Scan for the cell matching the given text and deliver its (X, Y) coordinate at center. 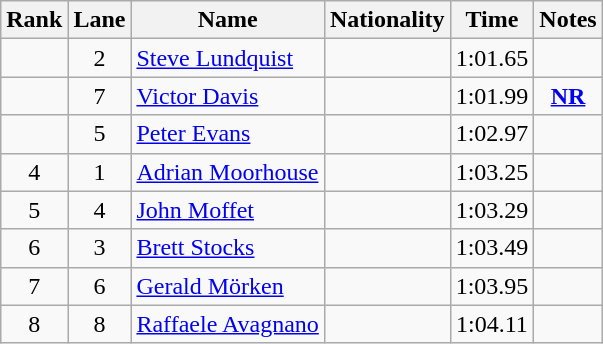
Notes (568, 20)
Steve Lundquist (228, 58)
Victor Davis (228, 96)
1:03.95 (492, 286)
Gerald Mörken (228, 286)
Lane (100, 20)
Raffaele Avagnano (228, 324)
1:02.97 (492, 134)
1:03.29 (492, 210)
Brett Stocks (228, 248)
2 (100, 58)
1:01.65 (492, 58)
1 (100, 172)
John Moffet (228, 210)
Name (228, 20)
Rank (34, 20)
1:04.11 (492, 324)
1:03.25 (492, 172)
1:03.49 (492, 248)
Time (492, 20)
1:01.99 (492, 96)
Nationality (387, 20)
NR (568, 96)
Adrian Moorhouse (228, 172)
3 (100, 248)
Peter Evans (228, 134)
